Extract the (X, Y) coordinate from the center of the cell holding the provided text.  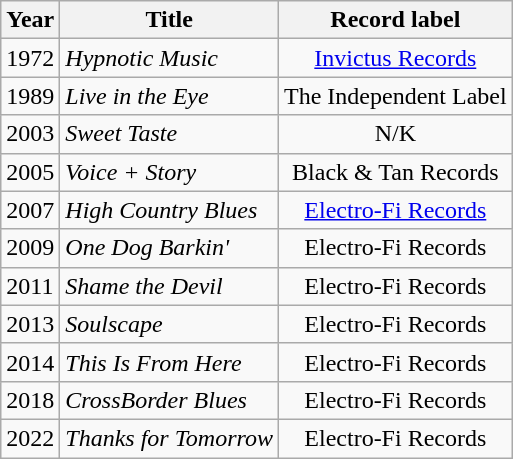
2007 (30, 210)
2003 (30, 134)
Title (170, 20)
Soulscape (170, 324)
Shame the Devil (170, 286)
2005 (30, 172)
Record label (396, 20)
Voice + Story (170, 172)
Sweet Taste (170, 134)
The Independent Label (396, 96)
2018 (30, 400)
High Country Blues (170, 210)
Year (30, 20)
2014 (30, 362)
Live in the Eye (170, 96)
Hypnotic Music (170, 58)
2022 (30, 438)
One Dog Barkin' (170, 248)
CrossBorder Blues (170, 400)
1972 (30, 58)
Invictus Records (396, 58)
This Is From Here (170, 362)
2011 (30, 286)
2009 (30, 248)
Thanks for Tomorrow (170, 438)
Black & Tan Records (396, 172)
N/K (396, 134)
2013 (30, 324)
1989 (30, 96)
